Locate the cell with the specified text and output its [X, Y] center coordinate. 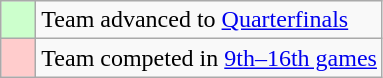
Team advanced to Quarterfinals [210, 20]
Team competed in 9th–16th games [210, 58]
